Return (x, y) of the center of cell containing provided text 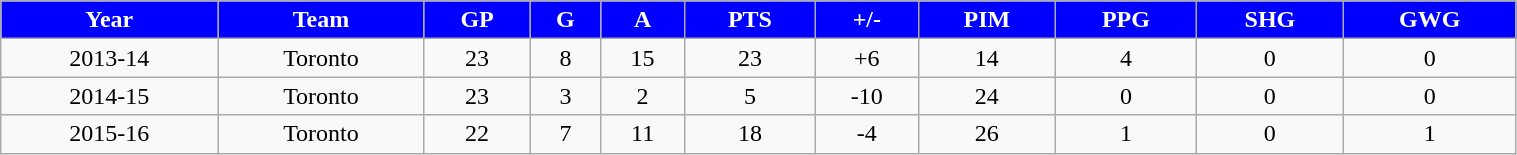
26 (987, 134)
PIM (987, 20)
14 (987, 58)
2 (643, 96)
2013-14 (110, 58)
PPG (1126, 20)
4 (1126, 58)
PTS (750, 20)
GP (477, 20)
GWG (1430, 20)
11 (643, 134)
Team (322, 20)
Year (110, 20)
18 (750, 134)
15 (643, 58)
+6 (868, 58)
22 (477, 134)
G (566, 20)
2014-15 (110, 96)
24 (987, 96)
3 (566, 96)
5 (750, 96)
7 (566, 134)
-10 (868, 96)
8 (566, 58)
-4 (868, 134)
+/- (868, 20)
A (643, 20)
2015-16 (110, 134)
SHG (1270, 20)
